Output the [X, Y] coordinate of the center of the cell containing the given text.  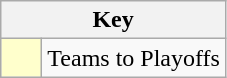
Key [114, 20]
Teams to Playoffs [134, 58]
